Provide the [X, Y] coordinate of the cell's center where the given text is located.  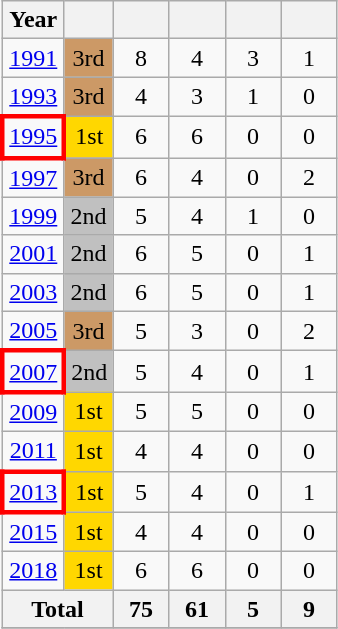
2018 [33, 571]
61 [197, 609]
9 [309, 609]
Year [33, 20]
2005 [33, 331]
2007 [33, 372]
1991 [33, 58]
8 [141, 58]
1993 [33, 97]
2001 [33, 254]
2013 [33, 492]
1999 [33, 216]
2011 [33, 451]
1995 [33, 136]
Total [58, 609]
2009 [33, 412]
75 [141, 609]
2015 [33, 532]
2003 [33, 292]
1997 [33, 178]
